Detect which cell encompasses the target text, then output its [x, y] center coordinate. 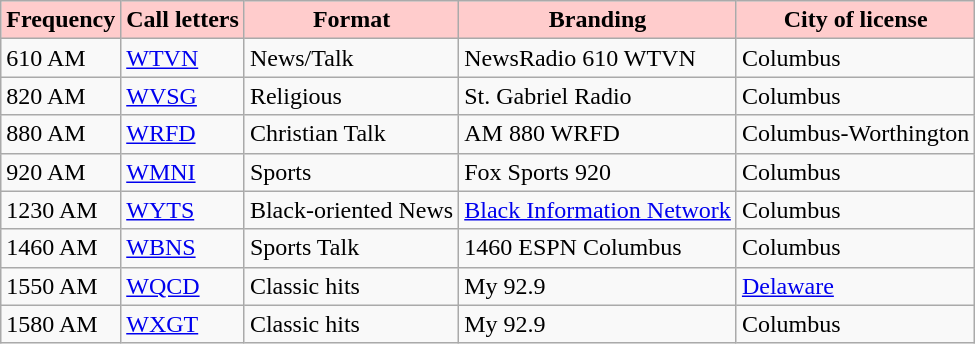
AM 880 WRFD [598, 134]
WTVN [183, 58]
St. Gabriel Radio [598, 96]
1550 AM [61, 286]
Christian Talk [351, 134]
WRFD [183, 134]
Branding [598, 20]
Frequency [61, 20]
1460 ESPN Columbus [598, 248]
Sports [351, 172]
Call letters [183, 20]
WXGT [183, 324]
WBNS [183, 248]
610 AM [61, 58]
WQCD [183, 286]
NewsRadio 610 WTVN [598, 58]
Sports Talk [351, 248]
WMNI [183, 172]
Religious [351, 96]
WVSG [183, 96]
Delaware [855, 286]
1580 AM [61, 324]
1230 AM [61, 210]
City of license [855, 20]
880 AM [61, 134]
WYTS [183, 210]
Black Information Network [598, 210]
Fox Sports 920 [598, 172]
1460 AM [61, 248]
Black-oriented News [351, 210]
Columbus-Worthington [855, 134]
Format [351, 20]
920 AM [61, 172]
News/Talk [351, 58]
820 AM [61, 96]
